Scan for the cell matching the given text and deliver its (x, y) coordinate at center. 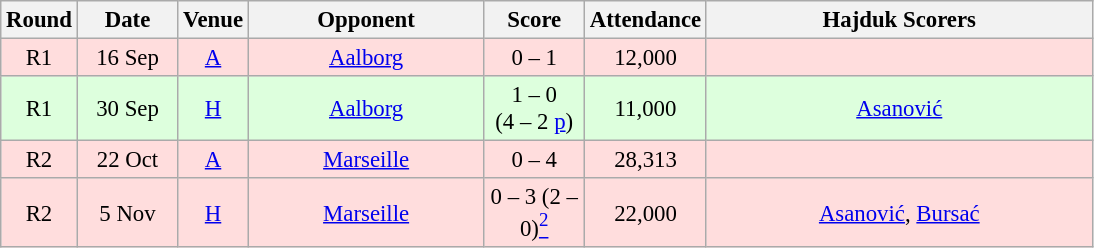
5 Nov (128, 212)
Round (39, 20)
0 – 4 (534, 160)
22 Oct (128, 160)
Date (128, 20)
12,000 (646, 58)
Hajduk Scorers (899, 20)
Venue (214, 20)
0 – 1 (534, 58)
0 – 3 (2 – 0)2 (534, 212)
11,000 (646, 108)
16 Sep (128, 58)
30 Sep (128, 108)
Asanović, Bursać (899, 212)
1 – 0(4 – 2 p) (534, 108)
Attendance (646, 20)
22,000 (646, 212)
Asanović (899, 108)
28,313 (646, 160)
Score (534, 20)
Opponent (366, 20)
